For the text-containing cell, return its midpoint in (X, Y) coordinate format. 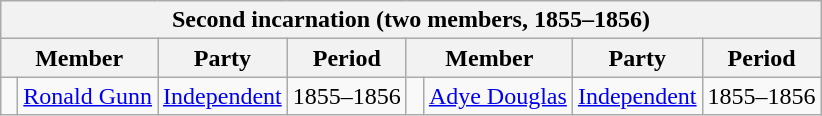
Ronald Gunn (88, 96)
Second incarnation (two members, 1855–1856) (411, 20)
Adye Douglas (498, 96)
